Determine the (X, Y) coordinate at the center of the cell enclosing the given text.  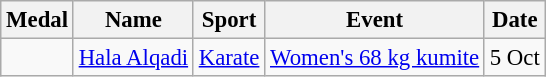
Karate (228, 58)
Name (133, 20)
Date (514, 20)
Event (375, 20)
Women's 68 kg kumite (375, 58)
Hala Alqadi (133, 58)
Sport (228, 20)
Medal (38, 20)
5 Oct (514, 58)
